Search for the cell housing the specified text and yield its (x, y) center coordinate. 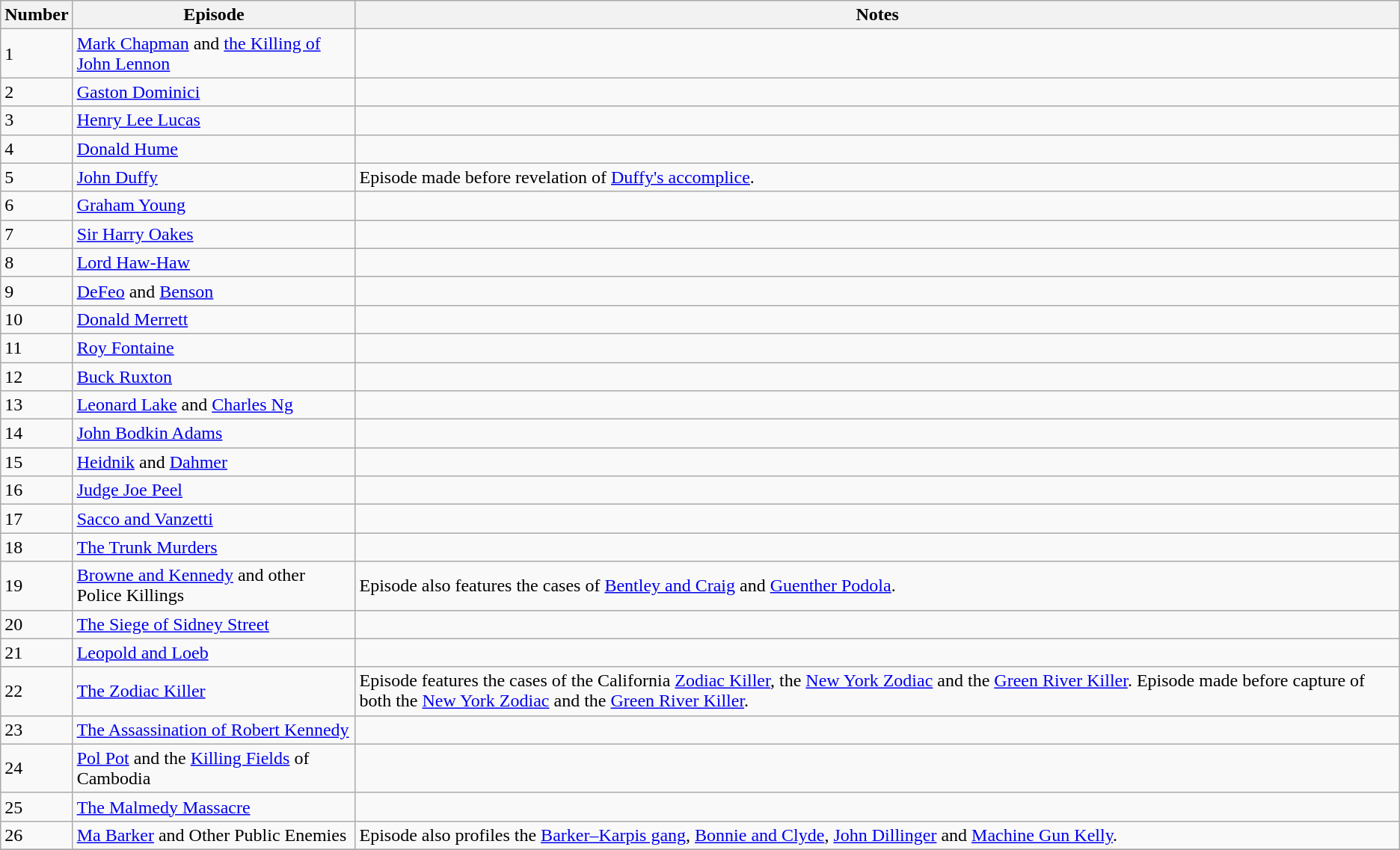
Notes (877, 15)
Mark Chapman and the Killing of John Lennon (214, 54)
John Bodkin Adams (214, 434)
14 (37, 434)
Roy Fontaine (214, 348)
Episode also features the cases of Bentley and Craig and Guenther Podola. (877, 586)
Heidnik and Dahmer (214, 462)
23 (37, 730)
13 (37, 405)
18 (37, 547)
3 (37, 120)
Donald Merrett (214, 319)
9 (37, 291)
26 (37, 835)
15 (37, 462)
Sir Harry Oakes (214, 234)
Lord Haw-Haw (214, 262)
Number (37, 15)
12 (37, 376)
Henry Lee Lucas (214, 120)
Leonard Lake and Charles Ng (214, 405)
22 (37, 691)
11 (37, 348)
John Duffy (214, 177)
The Trunk Murders (214, 547)
20 (37, 624)
Donald Hume (214, 149)
2 (37, 92)
Browne and Kennedy and other Police Killings (214, 586)
The Assassination of Robert Kennedy (214, 730)
Episode (214, 15)
Gaston Dominici (214, 92)
24 (37, 769)
Pol Pot and the Killing Fields of Cambodia (214, 769)
6 (37, 206)
21 (37, 653)
The Siege of Sidney Street (214, 624)
Episode also profiles the Barker–Karpis gang, Bonnie and Clyde, John Dillinger and Machine Gun Kelly. (877, 835)
4 (37, 149)
10 (37, 319)
DeFeo and Benson (214, 291)
25 (37, 807)
Sacco and Vanzetti (214, 519)
Leopold and Loeb (214, 653)
Buck Ruxton (214, 376)
Graham Young (214, 206)
16 (37, 490)
The Malmedy Massacre (214, 807)
Episode made before revelation of Duffy's accomplice. (877, 177)
8 (37, 262)
5 (37, 177)
Judge Joe Peel (214, 490)
The Zodiac Killer (214, 691)
7 (37, 234)
Ma Barker and Other Public Enemies (214, 835)
17 (37, 519)
19 (37, 586)
1 (37, 54)
